Search for the cell housing the specified text and yield its [X, Y] center coordinate. 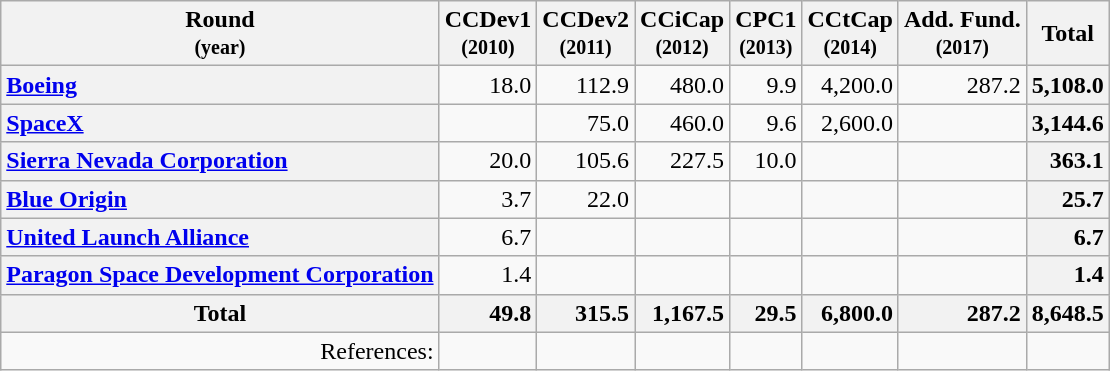
5,108.0 [1068, 85]
480.0 [682, 85]
CCDev1 (2010) [488, 34]
CPC1 (2013) [766, 34]
105.6 [586, 161]
227.5 [682, 161]
CCiCap(2012) [682, 34]
2,600.0 [850, 123]
CCtCap (2014) [850, 34]
112.9 [586, 85]
25.7 [1068, 199]
1,167.5 [682, 313]
Round (year) [220, 34]
Blue Origin [220, 199]
3,144.6 [1068, 123]
Sierra Nevada Corporation [220, 161]
29.5 [766, 313]
460.0 [682, 123]
References: [220, 351]
4,200.0 [850, 85]
10.0 [766, 161]
20.0 [488, 161]
9.6 [766, 123]
SpaceX [220, 123]
49.8 [488, 313]
CCDev2(2011) [586, 34]
22.0 [586, 199]
6,800.0 [850, 313]
Add. Fund. (2017) [962, 34]
Boeing [220, 85]
Paragon Space Development Corporation [220, 275]
8,648.5 [1068, 313]
United Launch Alliance [220, 237]
75.0 [586, 123]
363.1 [1068, 161]
9.9 [766, 85]
3.7 [488, 199]
315.5 [586, 313]
18.0 [488, 85]
